Capture the cell that displays the provided text and extract its (X, Y) central coordinate. 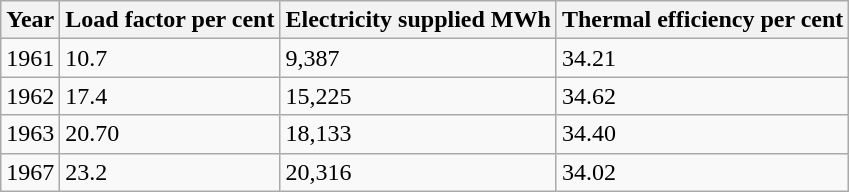
34.21 (702, 58)
1961 (30, 58)
20,316 (418, 172)
34.02 (702, 172)
Thermal efficiency per cent (702, 20)
15,225 (418, 96)
1962 (30, 96)
9,387 (418, 58)
Year (30, 20)
34.62 (702, 96)
20.70 (170, 134)
1967 (30, 172)
1963 (30, 134)
Electricity supplied MWh (418, 20)
Load factor per cent (170, 20)
18,133 (418, 134)
34.40 (702, 134)
17.4 (170, 96)
23.2 (170, 172)
10.7 (170, 58)
